Determine the (x, y) coordinate at the center of the cell enclosing the given text.  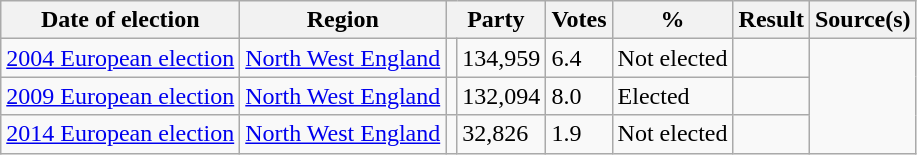
Source(s) (862, 20)
% (672, 20)
2014 European election (120, 134)
1.9 (579, 134)
6.4 (579, 58)
134,959 (502, 58)
Elected (672, 96)
Region (343, 20)
Date of election (120, 20)
2009 European election (120, 96)
2004 European election (120, 58)
132,094 (502, 96)
8.0 (579, 96)
Party (496, 20)
Votes (579, 20)
Result (771, 20)
32,826 (502, 134)
